Extract the [x, y] coordinate from the center of the cell holding the provided text.  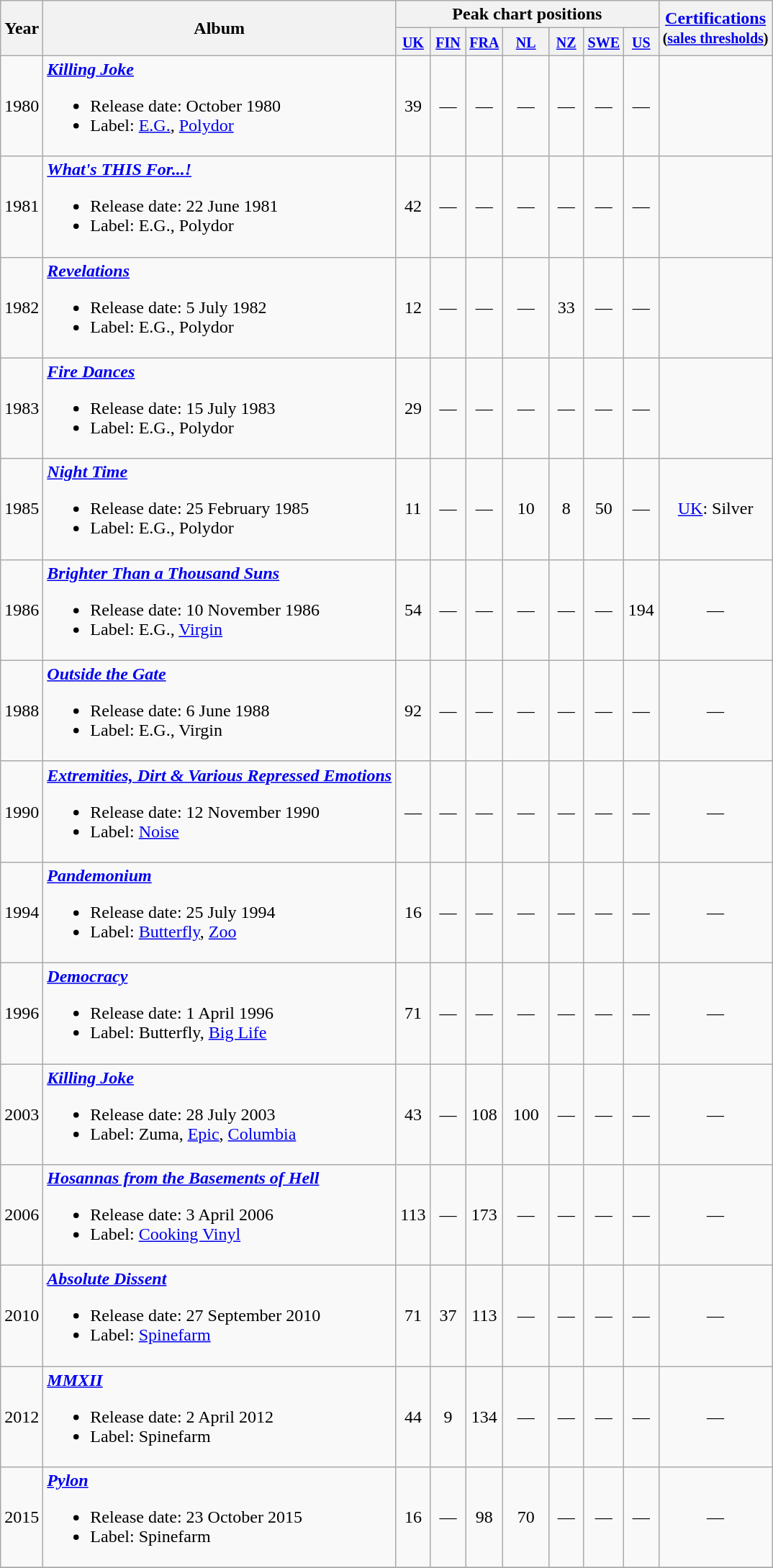
100 [526, 1114]
FIN [448, 42]
1985 [22, 509]
1982 [22, 307]
11 [413, 509]
44 [413, 1417]
NZ [566, 42]
1994 [22, 912]
37 [448, 1316]
UK [413, 42]
42 [413, 207]
1981 [22, 207]
108 [484, 1114]
2010 [22, 1316]
DemocracyRelease date: 1 April 1996Label: Butterfly, Big Life [220, 1013]
Killing JokeRelease date: 28 July 2003Label: Zuma, Epic, Columbia [220, 1114]
50 [604, 509]
1990 [22, 811]
Album [220, 28]
NL [526, 42]
1983 [22, 408]
2012 [22, 1417]
Outside the GateRelease date: 6 June 1988Label: E.G., Virgin [220, 711]
54 [413, 610]
Killing JokeRelease date: October 1980Label: E.G., Polydor [220, 106]
92 [413, 711]
Year [22, 28]
134 [484, 1417]
Hosannas from the Basements of HellRelease date: 3 April 2006Label: Cooking Vinyl [220, 1215]
RevelationsRelease date: 5 July 1982Label: E.G., Polydor [220, 307]
FRA [484, 42]
Certifications(sales thresholds) [715, 28]
2003 [22, 1114]
9 [448, 1417]
173 [484, 1215]
2006 [22, 1215]
12 [413, 307]
39 [413, 106]
43 [413, 1114]
1986 [22, 610]
33 [566, 307]
UK: Silver [715, 509]
1996 [22, 1013]
1980 [22, 106]
What's THIS For...!Release date: 22 June 1981Label: E.G., Polydor [220, 207]
Fire DancesRelease date: 15 July 1983Label: E.G., Polydor [220, 408]
10 [526, 509]
2015 [22, 1518]
70 [526, 1518]
1988 [22, 711]
Peak chart positions [528, 14]
8 [566, 509]
US [642, 42]
Night TimeRelease date: 25 February 1985Label: E.G., Polydor [220, 509]
PandemoniumRelease date: 25 July 1994Label: Butterfly, Zoo [220, 912]
Brighter Than a Thousand SunsRelease date: 10 November 1986Label: E.G., Virgin [220, 610]
Extremities, Dirt & Various Repressed EmotionsRelease date: 12 November 1990Label: Noise [220, 811]
MMXIIRelease date: 2 April 2012Label: Spinefarm [220, 1417]
Absolute DissentRelease date: 27 September 2010Label: Spinefarm [220, 1316]
PylonRelease date: 23 October 2015Label: Spinefarm [220, 1518]
194 [642, 610]
SWE [604, 42]
29 [413, 408]
98 [484, 1518]
